From the cell containing the given text, extract its center point as [x, y] coordinate. 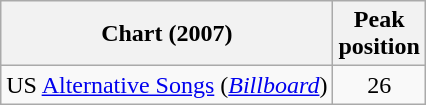
US Alternative Songs (Billboard) [167, 85]
26 [379, 85]
Peakposition [379, 34]
Chart (2007) [167, 34]
